Pinpoint the cell where the given text exists, returning its (x, y) midpoint coordinate. 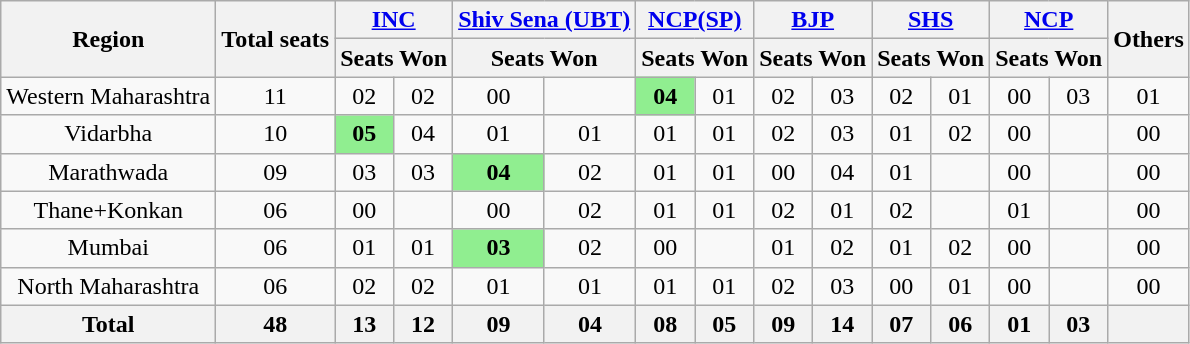
08 (666, 324)
Thane+Konkan (108, 210)
NCP (1049, 20)
Vidarbha (108, 134)
BJP (813, 20)
10 (276, 134)
13 (364, 324)
NCP(SP) (695, 20)
11 (276, 96)
Total seats (276, 39)
INC (394, 20)
07 (902, 324)
SHS (931, 20)
North Maharashtra (108, 286)
14 (842, 324)
Shiv Sena (UBT) (544, 20)
12 (424, 324)
Others (1149, 39)
Western Maharashtra (108, 96)
Total (108, 324)
Marathwada (108, 172)
Region (108, 39)
Mumbai (108, 248)
48 (276, 324)
